Detect which cell encompasses the target text, then output its [x, y] center coordinate. 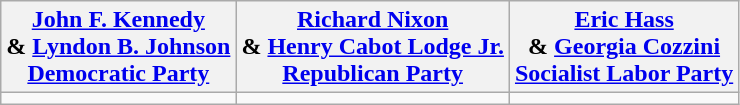
John F. Kennedy & Lyndon B. JohnsonDemocratic Party [118, 47]
Eric Hass & Georgia CozziniSocialist Labor Party [624, 47]
Richard Nixon & Henry Cabot Lodge Jr.Republican Party [373, 47]
